Identify which cell holds the provided text, then report its (x, y) central coordinate. 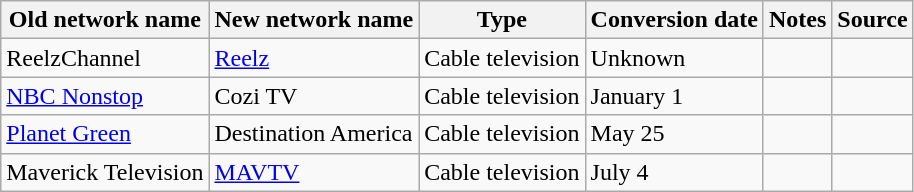
Old network name (105, 20)
Destination America (314, 134)
ReelzChannel (105, 58)
January 1 (674, 96)
May 25 (674, 134)
Reelz (314, 58)
Type (502, 20)
Conversion date (674, 20)
Maverick Television (105, 172)
July 4 (674, 172)
Unknown (674, 58)
NBC Nonstop (105, 96)
Cozi TV (314, 96)
New network name (314, 20)
Source (872, 20)
MAVTV (314, 172)
Notes (797, 20)
Planet Green (105, 134)
